Return the [X, Y] coordinate for the center point of the cell that contains the specified text.  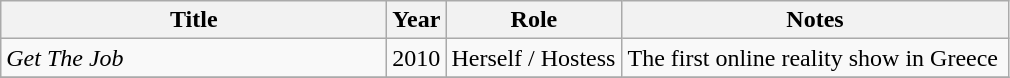
2010 [416, 58]
Year [416, 20]
Herself / Hostess [534, 58]
Role [534, 20]
Title [194, 20]
The first online reality show in Greece [815, 58]
Notes [815, 20]
Get The Job [194, 58]
